Output the [x, y] coordinate of the center of the cell containing the given text.  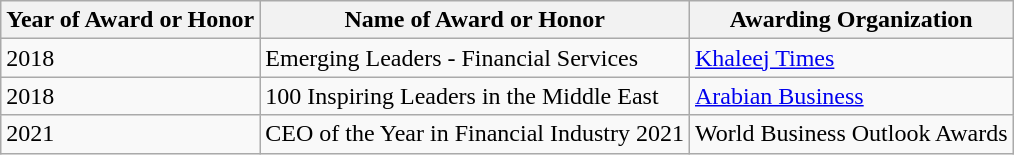
Khaleej Times [851, 58]
Awarding Organization [851, 20]
2021 [130, 134]
CEO of the Year in Financial Industry 2021 [475, 134]
Emerging Leaders - Financial Services [475, 58]
100 Inspiring Leaders in the Middle East [475, 96]
Arabian Business [851, 96]
Year of Award or Honor [130, 20]
Name of Award or Honor [475, 20]
World Business Outlook Awards [851, 134]
